Scan for the cell matching the given text and deliver its [X, Y] coordinate at center. 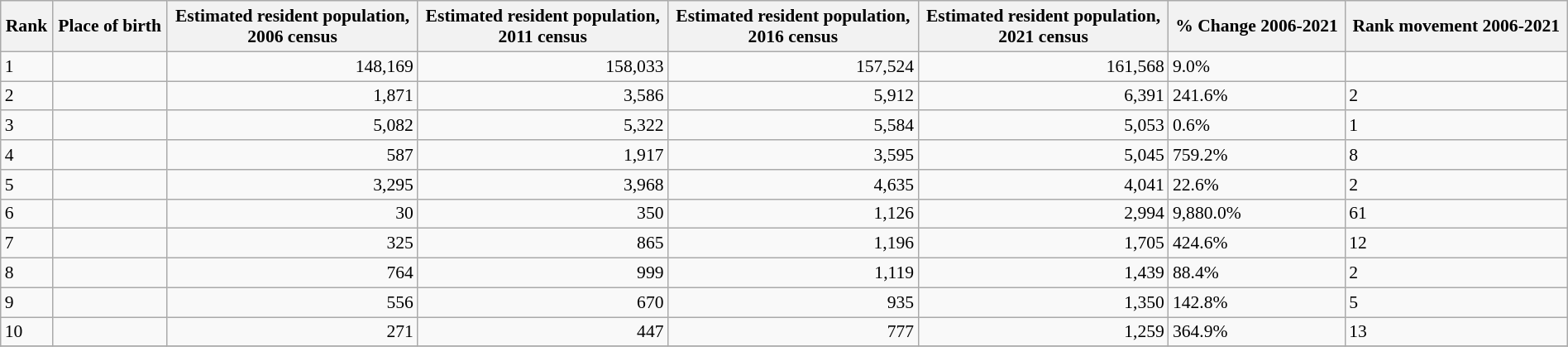
1,196 [794, 243]
764 [293, 273]
Rank movement 2006-2021 [1456, 27]
61 [1456, 214]
3,586 [543, 96]
5,584 [794, 126]
12 [1456, 243]
% Change 2006-2021 [1257, 27]
5,082 [293, 126]
88.4% [1257, 273]
556 [293, 302]
Estimated resident population, 2021 census [1044, 27]
142.8% [1257, 302]
1,917 [543, 155]
2,994 [1044, 214]
7 [26, 243]
3,295 [293, 185]
5,322 [543, 126]
4,635 [794, 185]
587 [293, 155]
865 [543, 243]
1,439 [1044, 273]
5,045 [1044, 155]
3,595 [794, 155]
424.6% [1257, 243]
350 [543, 214]
161,568 [1044, 66]
777 [794, 332]
1,126 [794, 214]
5,912 [794, 96]
1,259 [1044, 332]
22.6% [1257, 185]
1,119 [794, 273]
0.6% [1257, 126]
Estimated resident population, 2016 census [794, 27]
447 [543, 332]
9 [26, 302]
3,968 [543, 185]
364.9% [1257, 332]
9.0% [1257, 66]
670 [543, 302]
6 [26, 214]
Estimated resident population, 2006 census [293, 27]
Rank [26, 27]
271 [293, 332]
157,524 [794, 66]
148,169 [293, 66]
3 [26, 126]
241.6% [1257, 96]
4,041 [1044, 185]
10 [26, 332]
13 [1456, 332]
999 [543, 273]
6,391 [1044, 96]
30 [293, 214]
1,705 [1044, 243]
1,871 [293, 96]
5,053 [1044, 126]
759.2% [1257, 155]
935 [794, 302]
Place of birth [109, 27]
9,880.0% [1257, 214]
1,350 [1044, 302]
325 [293, 243]
158,033 [543, 66]
Estimated resident population, 2011 census [543, 27]
4 [26, 155]
